Detect which cell encompasses the target text, then output its [x, y] center coordinate. 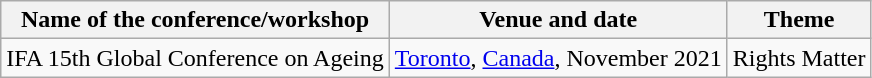
Theme [799, 20]
Name of the conference/workshop [196, 20]
Venue and date [558, 20]
Rights Matter [799, 58]
IFA 15th Global Conference on Ageing [196, 58]
Toronto, Canada, November 2021 [558, 58]
